Provide the (x, y) coordinate of the cell's center where the given text is located.  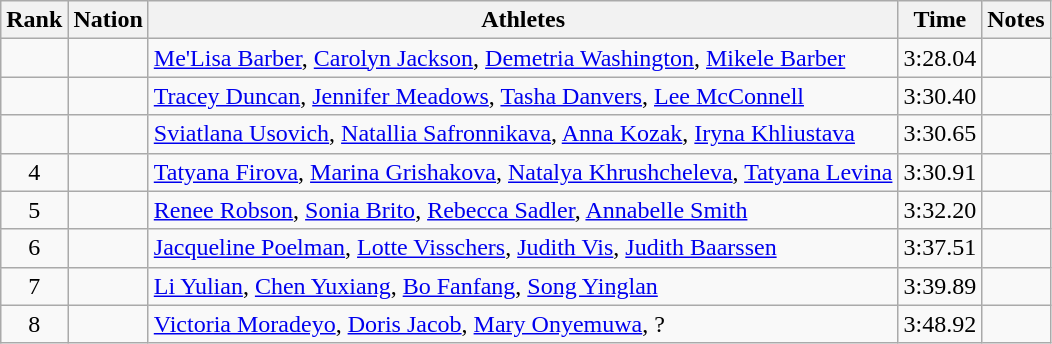
Tracey Duncan, Jennifer Meadows, Tasha Danvers, Lee McConnell (523, 96)
Athletes (523, 20)
Li Yulian, Chen Yuxiang, Bo Fanfang, Song Yinglan (523, 286)
Renee Robson, Sonia Brito, Rebecca Sadler, Annabelle Smith (523, 210)
Me'Lisa Barber, Carolyn Jackson, Demetria Washington, Mikele Barber (523, 58)
3:48.92 (940, 324)
Jacqueline Poelman, Lotte Visschers, Judith Vis, Judith Baarssen (523, 248)
5 (34, 210)
3:30.40 (940, 96)
3:32.20 (940, 210)
3:30.91 (940, 172)
Time (940, 20)
3:30.65 (940, 134)
Victoria Moradeyo, Doris Jacob, Mary Onyemuwa, ? (523, 324)
3:39.89 (940, 286)
Rank (34, 20)
3:28.04 (940, 58)
Nation (108, 20)
Tatyana Firova, Marina Grishakova, Natalya Khrushcheleva, Tatyana Levina (523, 172)
Notes (1016, 20)
8 (34, 324)
3:37.51 (940, 248)
6 (34, 248)
4 (34, 172)
7 (34, 286)
Sviatlana Usovich, Natallia Safronnikava, Anna Kozak, Iryna Khliustava (523, 134)
